Capture the cell that displays the provided text and extract its (x, y) central coordinate. 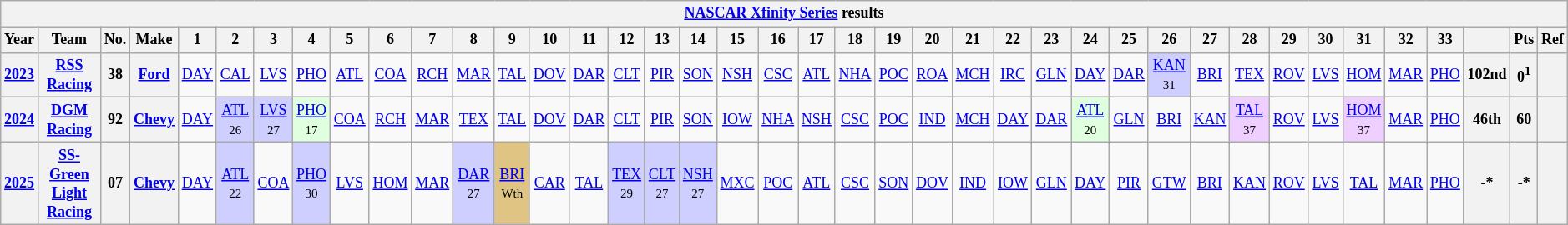
IRC (1013, 75)
28 (1250, 40)
PHO30 (312, 183)
2024 (20, 120)
CLT27 (661, 183)
4 (312, 40)
25 (1129, 40)
HOM37 (1364, 120)
No. (115, 40)
38 (115, 75)
2 (235, 40)
Ref (1553, 40)
16 (778, 40)
19 (893, 40)
7 (432, 40)
18 (855, 40)
BRIWth (512, 183)
2025 (20, 183)
21 (973, 40)
SS-Green Light Racing (68, 183)
26 (1169, 40)
CAL (235, 75)
ATL26 (235, 120)
9 (512, 40)
2023 (20, 75)
KAN31 (1169, 75)
12 (627, 40)
102nd (1487, 75)
32 (1406, 40)
TAL37 (1250, 120)
Make (154, 40)
27 (1210, 40)
3 (274, 40)
RSS Racing (68, 75)
Year (20, 40)
6 (391, 40)
PHO17 (312, 120)
GTW (1169, 183)
07 (115, 183)
10 (549, 40)
24 (1090, 40)
17 (817, 40)
ATL20 (1090, 120)
31 (1364, 40)
ATL22 (235, 183)
NASCAR Xfinity Series results (784, 13)
LVS27 (274, 120)
MXC (737, 183)
Team (68, 40)
15 (737, 40)
01 (1525, 75)
14 (698, 40)
22 (1013, 40)
CAR (549, 183)
Pts (1525, 40)
Ford (154, 75)
33 (1444, 40)
NSH27 (698, 183)
20 (933, 40)
23 (1052, 40)
DAR27 (474, 183)
30 (1326, 40)
5 (349, 40)
29 (1289, 40)
46th (1487, 120)
8 (474, 40)
92 (115, 120)
ROA (933, 75)
13 (661, 40)
TEX29 (627, 183)
60 (1525, 120)
DGM Racing (68, 120)
11 (589, 40)
1 (197, 40)
